Scan for the cell matching the given text and deliver its [x, y] coordinate at center. 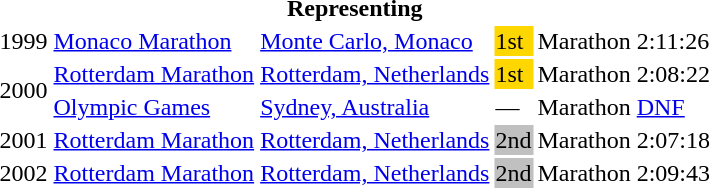
Monaco Marathon [154, 41]
Olympic Games [154, 107]
Monte Carlo, Monaco [375, 41]
— [514, 107]
Sydney, Australia [375, 107]
